Find where the given text appears and provide that cell's center as [x, y] coordinate. 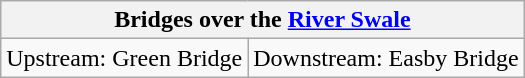
Downstream: Easby Bridge [386, 58]
Bridges over the River Swale [262, 20]
Upstream: Green Bridge [124, 58]
